For the text-containing cell, return its midpoint in (X, Y) coordinate format. 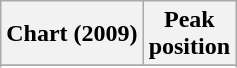
Chart (2009) (72, 34)
Peakposition (189, 34)
